Return the [x, y] coordinate for the center point of the cell that contains the specified text.  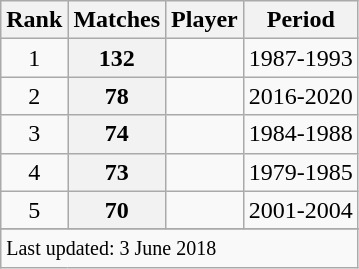
2016-2020 [300, 96]
Matches [117, 20]
1 [34, 58]
3 [34, 134]
1984-1988 [300, 134]
Player [205, 20]
1987-1993 [300, 58]
73 [117, 172]
4 [34, 172]
70 [117, 210]
74 [117, 134]
Period [300, 20]
2 [34, 96]
1979-1985 [300, 172]
5 [34, 210]
78 [117, 96]
2001-2004 [300, 210]
132 [117, 58]
Last updated: 3 June 2018 [180, 248]
Rank [34, 20]
